Find where the given text appears and provide that cell's center as [x, y] coordinate. 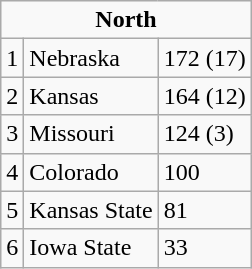
6 [12, 248]
1 [12, 58]
Iowa State [91, 248]
North [126, 20]
4 [12, 172]
81 [204, 210]
164 (12) [204, 96]
172 (17) [204, 58]
Kansas [91, 96]
33 [204, 248]
Missouri [91, 134]
Colorado [91, 172]
3 [12, 134]
124 (3) [204, 134]
5 [12, 210]
2 [12, 96]
100 [204, 172]
Kansas State [91, 210]
Nebraska [91, 58]
